Provide the [X, Y] coordinate of the cell's center where the given text is located.  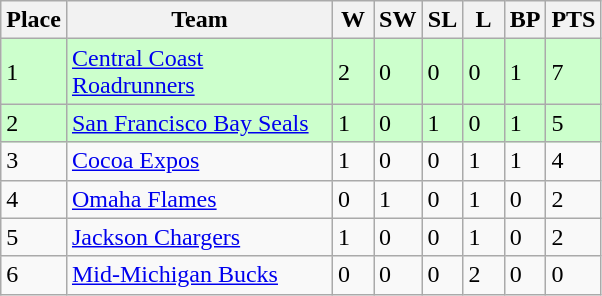
Omaha Flames [199, 199]
Mid-Michigan Bucks [199, 275]
7 [574, 72]
BP [525, 20]
PTS [574, 20]
3 [34, 161]
Central Coast Roadrunners [199, 72]
San Francisco Bay Seals [199, 123]
SL [442, 20]
SW [398, 20]
L [484, 20]
6 [34, 275]
Cocoa Expos [199, 161]
Jackson Chargers [199, 237]
Place [34, 20]
Team [199, 20]
W [354, 20]
